Detect which cell encompasses the target text, then output its [X, Y] center coordinate. 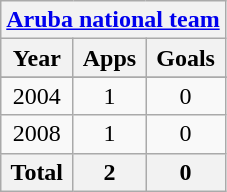
Total [37, 172]
2 [110, 172]
Goals [186, 58]
Year [37, 58]
Aruba national team [113, 20]
Apps [110, 58]
2008 [37, 134]
2004 [37, 96]
